For the text-containing cell, return its midpoint in [X, Y] coordinate format. 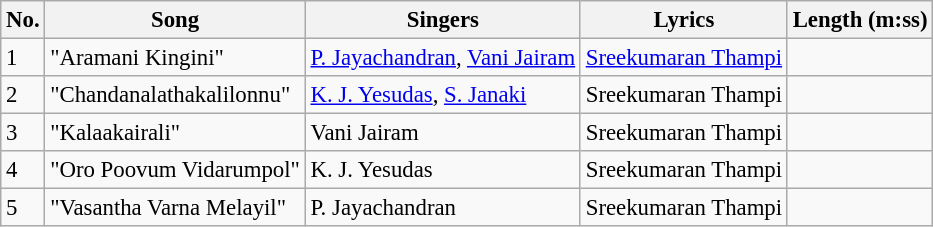
Singers [442, 20]
"Vasantha Varna Melayil" [175, 208]
5 [23, 208]
K. J. Yesudas [442, 170]
Song [175, 20]
"Aramani Kingini" [175, 58]
K. J. Yesudas, S. Janaki [442, 95]
"Kalaakairali" [175, 133]
"Oro Poovum Vidarumpol" [175, 170]
Length (m:ss) [860, 20]
"Chandanalathakalilonnu" [175, 95]
1 [23, 58]
Lyrics [684, 20]
2 [23, 95]
No. [23, 20]
Vani Jairam [442, 133]
P. Jayachandran [442, 208]
P. Jayachandran, Vani Jairam [442, 58]
4 [23, 170]
3 [23, 133]
